Identify which cell holds the provided text, then report its (X, Y) central coordinate. 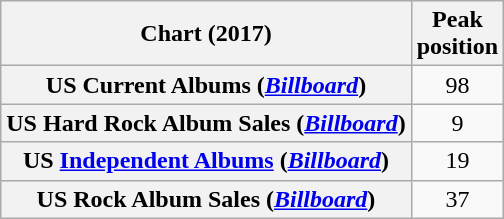
US Hard Rock Album Sales (Billboard) (206, 123)
US Independent Albums (Billboard) (206, 161)
US Rock Album Sales (Billboard) (206, 199)
98 (457, 85)
37 (457, 199)
US Current Albums (Billboard) (206, 85)
9 (457, 123)
Peakposition (457, 34)
19 (457, 161)
Chart (2017) (206, 34)
